Detect which cell encompasses the target text, then output its [x, y] center coordinate. 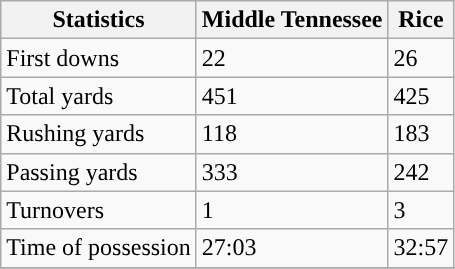
27:03 [292, 248]
333 [292, 172]
3 [421, 210]
Middle Tennessee [292, 20]
Time of possession [99, 248]
Statistics [99, 20]
First downs [99, 58]
32:57 [421, 248]
183 [421, 134]
451 [292, 96]
242 [421, 172]
Rice [421, 20]
425 [421, 96]
Total yards [99, 96]
118 [292, 134]
Turnovers [99, 210]
1 [292, 210]
Passing yards [99, 172]
22 [292, 58]
26 [421, 58]
Rushing yards [99, 134]
